Capture the cell that displays the provided text and extract its (X, Y) central coordinate. 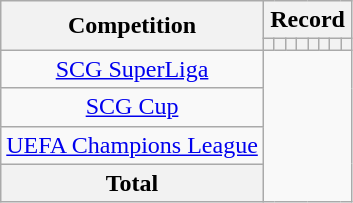
Competition (132, 26)
SCG Cup (132, 107)
Total (132, 183)
UEFA Champions League (132, 145)
Record (307, 20)
SCG SuperLiga (132, 69)
